Output the (x, y) coordinate of the center of the cell containing the given text.  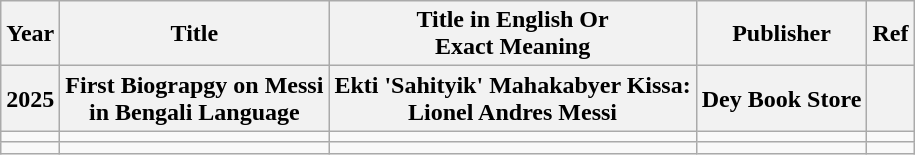
Ref (890, 34)
2025 (30, 98)
Title in English OrExact Meaning (512, 34)
Year (30, 34)
Ekti 'Sahityik' Mahakabyer Kissa:Lionel Andres Messi (512, 98)
Publisher (782, 34)
Title (194, 34)
First Biograpgy on Messiin Bengali Language (194, 98)
Dey Book Store (782, 98)
